Scan for the cell matching the given text and deliver its [x, y] coordinate at center. 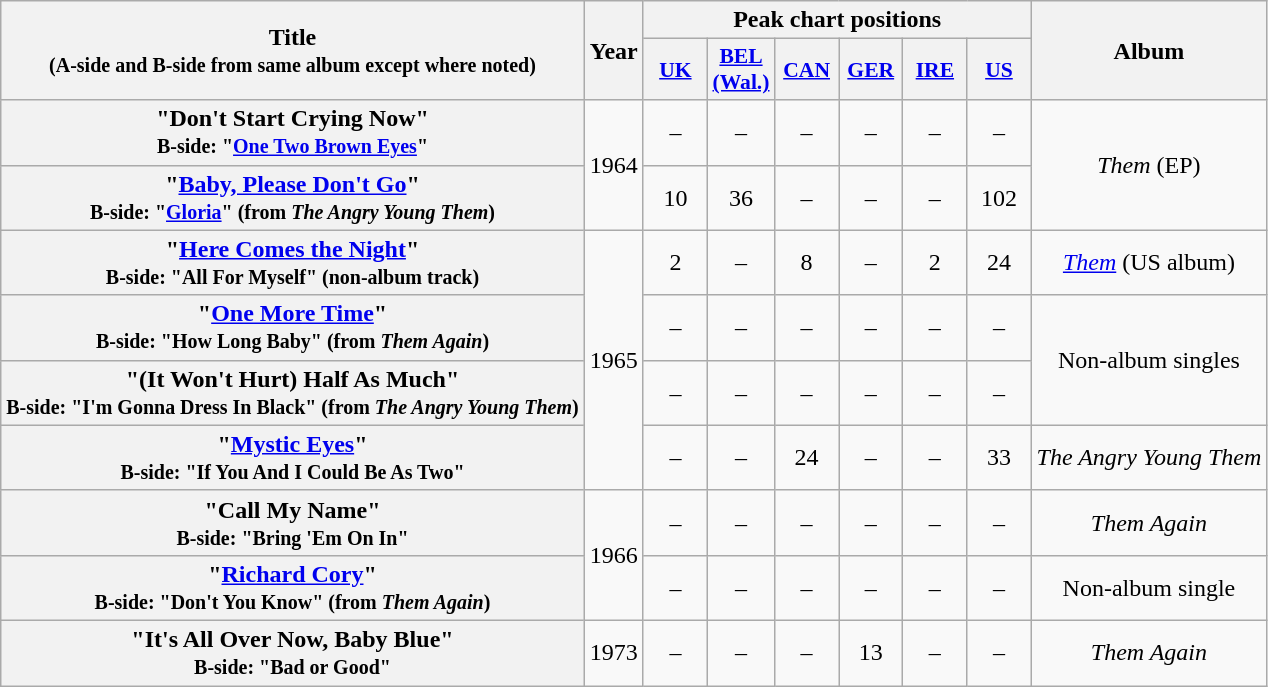
UK [675, 70]
Them (US album) [1149, 262]
CAN [807, 70]
Year [614, 50]
BEL(Wal.) [740, 70]
Album [1149, 50]
Non-album singles [1149, 360]
The Angry Young Them [1149, 458]
8 [807, 262]
1965 [614, 360]
13 [871, 652]
1973 [614, 652]
Title(A-side and B-side from same album except where noted) [293, 50]
GER [871, 70]
"Don't Start Crying Now"B-side: "One Two Brown Eyes" [293, 132]
"Here Comes the Night"B-side: "All For Myself" (non-album track) [293, 262]
"(It Won't Hurt) Half As Much"B-side: "I'm Gonna Dress In Black" (from The Angry Young Them) [293, 392]
"Richard Cory"B-side: "Don't You Know" (from Them Again) [293, 588]
"Baby, Please Don't Go"B-side: "Gloria" (from The Angry Young Them) [293, 198]
"Mystic Eyes"B-side: "If You And I Could Be As Two" [293, 458]
Non-album single [1149, 588]
Them (EP) [1149, 165]
"Call My Name"B-side: "Bring 'Em On In" [293, 522]
36 [740, 198]
1966 [614, 555]
1964 [614, 165]
"It's All Over Now, Baby Blue"B-side: "Bad or Good" [293, 652]
33 [999, 458]
IRE [935, 70]
US [999, 70]
10 [675, 198]
Peak chart positions [837, 20]
"One More Time"B-side: "How Long Baby" (from Them Again) [293, 328]
102 [999, 198]
